Provide the [x, y] coordinate of the cell's center where the given text is located.  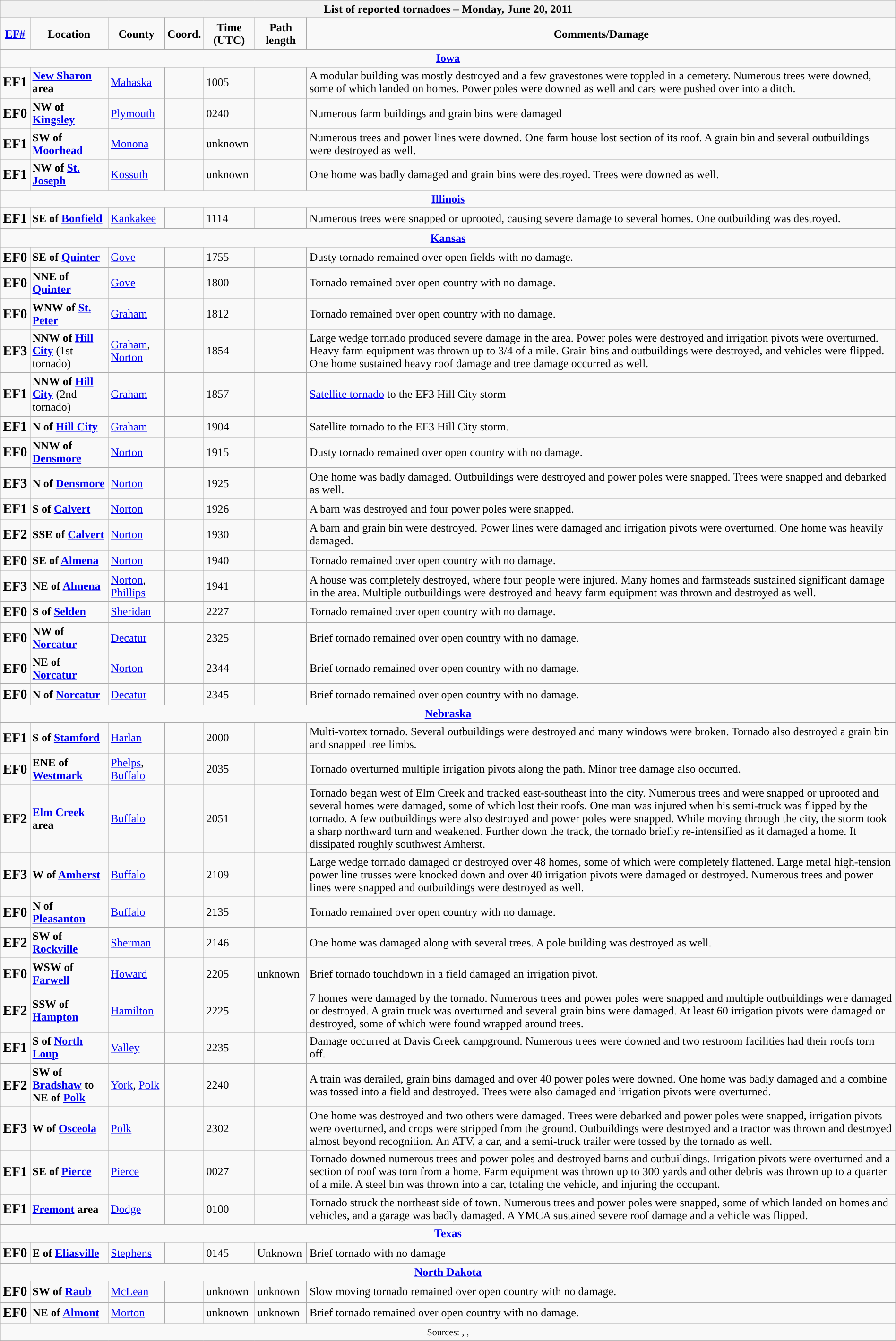
NW of Kingsley [69, 113]
Comments/Damage [601, 34]
2225 [229, 1011]
Phelps, Buffalo [137, 768]
1755 [229, 257]
1812 [229, 314]
Location [69, 34]
Morton [137, 1313]
Plymouth [137, 113]
Brief tornado touchdown in a field damaged an irrigation pivot. [601, 973]
1857 [229, 395]
NW of Norcatur [69, 638]
SW of Moorhead [69, 144]
Monona [137, 144]
1926 [229, 509]
NNW of Hill City (1st tornado) [69, 351]
1941 [229, 586]
2000 [229, 738]
0027 [229, 1172]
1925 [229, 483]
Hamilton [137, 1011]
Numerous trees and power lines were downed. One farm house lost section of its roof. A grain bin and several outbuildings were destroyed as well. [601, 144]
Howard [137, 973]
One home was damaged along with several trees. A pole building was destroyed as well. [601, 943]
1915 [229, 453]
SSE of Calvert [69, 535]
Harlan [137, 738]
One home was badly damaged. Outbuildings were destroyed and power poles were snapped. Trees were snapped and debarked as well. [601, 483]
Sheridan [137, 612]
SE of Pierce [69, 1172]
Slow moving tornado remained over open country with no damage. [601, 1291]
S of Selden [69, 612]
1930 [229, 535]
1904 [229, 427]
0240 [229, 113]
2235 [229, 1048]
Time (UTC) [229, 34]
McLean [137, 1291]
SW of Raub [69, 1291]
Valley [137, 1048]
Multi-vortex tornado. Several outbuildings were destroyed and many windows were broken. Tornado also destroyed a grain bin and snapped tree limbs. [601, 738]
Sherman [137, 943]
NNW of Densmore [69, 453]
Dodge [137, 1209]
0100 [229, 1209]
1005 [229, 82]
Unknown [281, 1253]
N of Densmore [69, 483]
1854 [229, 351]
Iowa [448, 58]
Damage occurred at Davis Creek campground. Numerous trees were downed and two restroom facilities had their roofs torn off. [601, 1048]
A barn was destroyed and four power poles were snapped. [601, 509]
Graham, Norton [137, 351]
1940 [229, 560]
Pierce [137, 1172]
Kankakee [137, 218]
2135 [229, 912]
2345 [229, 694]
2240 [229, 1085]
NE of Norcatur [69, 668]
Mahaska [137, 82]
Illinois [448, 199]
Numerous trees were snapped or uprooted, causing severe damage to several homes. One outbuilding was destroyed. [601, 218]
EF# [15, 34]
List of reported tornadoes – Monday, June 20, 2011 [448, 9]
Polk [137, 1128]
E of Eliasville [69, 1253]
ENE of Westmark [69, 768]
1114 [229, 218]
2205 [229, 973]
Tornado overturned multiple irrigation pivots along the path. Minor tree damage also occurred. [601, 768]
Texas [448, 1233]
York, Polk [137, 1085]
NE of Almena [69, 586]
N of Norcatur [69, 694]
NW of St. Joseph [69, 175]
WSW of Farwell [69, 973]
2325 [229, 638]
N of Pleasanton [69, 912]
SSW of Hampton [69, 1011]
Path length [281, 34]
2146 [229, 943]
A barn and grain bin were destroyed. Power lines were damaged and irrigation pivots were overturned. One home was heavily damaged. [601, 535]
Brief tornado with no damage [601, 1253]
N of Hill City [69, 427]
Sources: , , [448, 1332]
One home was badly damaged and grain bins were destroyed. Trees were downed as well. [601, 175]
SW of Rockville [69, 943]
NNW of Hill City (2nd tornado) [69, 395]
Kossuth [137, 175]
Numerous farm buildings and grain bins were damaged [601, 113]
SE of Almena [69, 560]
S of Stamford [69, 738]
2035 [229, 768]
SE of Quinter [69, 257]
Stephens [137, 1253]
0145 [229, 1253]
New Sharon area [69, 82]
Satellite tornado to the EF3 Hill City storm. [601, 427]
2227 [229, 612]
2302 [229, 1128]
Dusty tornado remained over open fields with no damage. [601, 257]
SE of Bonfield [69, 218]
Elm Creek area [69, 819]
S of Calvert [69, 509]
S of North Loup [69, 1048]
Kansas [448, 238]
North Dakota [448, 1272]
Norton, Phillips [137, 586]
WNW of St. Peter [69, 314]
W of Osceola [69, 1128]
2344 [229, 668]
NNE of Quinter [69, 283]
Satellite tornado to the EF3 Hill City storm [601, 395]
W of Amherst [69, 875]
NE of Almont [69, 1313]
County [137, 34]
2051 [229, 819]
Coord. [184, 34]
1800 [229, 283]
Fremont area [69, 1209]
Nebraska [448, 713]
Dusty tornado remained over open country with no damage. [601, 453]
SW of Bradshaw to NE of Polk [69, 1085]
2109 [229, 875]
